Capture the cell that displays the provided text and extract its (x, y) central coordinate. 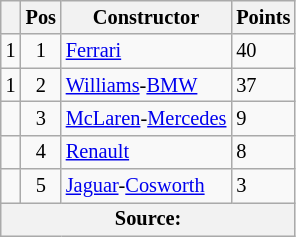
Renault (146, 152)
8 (263, 152)
2 (41, 85)
McLaren-Mercedes (146, 118)
Pos (41, 17)
9 (263, 118)
37 (263, 85)
40 (263, 51)
Source: (148, 219)
Constructor (146, 17)
Points (263, 17)
Ferrari (146, 51)
Williams-BMW (146, 85)
5 (41, 186)
4 (41, 152)
Jaguar-Cosworth (146, 186)
